Determine the (X, Y) coordinate at the center of the cell enclosing the given text.  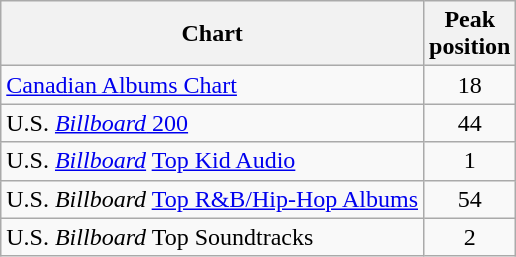
U.S. Billboard 200 (212, 123)
1 (470, 161)
54 (470, 199)
18 (470, 85)
Chart (212, 34)
U.S. Billboard Top Kid Audio (212, 161)
U.S. Billboard Top R&B/Hip-Hop Albums (212, 199)
44 (470, 123)
U.S. Billboard Top Soundtracks (212, 237)
Peakposition (470, 34)
2 (470, 237)
Canadian Albums Chart (212, 85)
